Identify which cell holds the provided text, then report its [x, y] central coordinate. 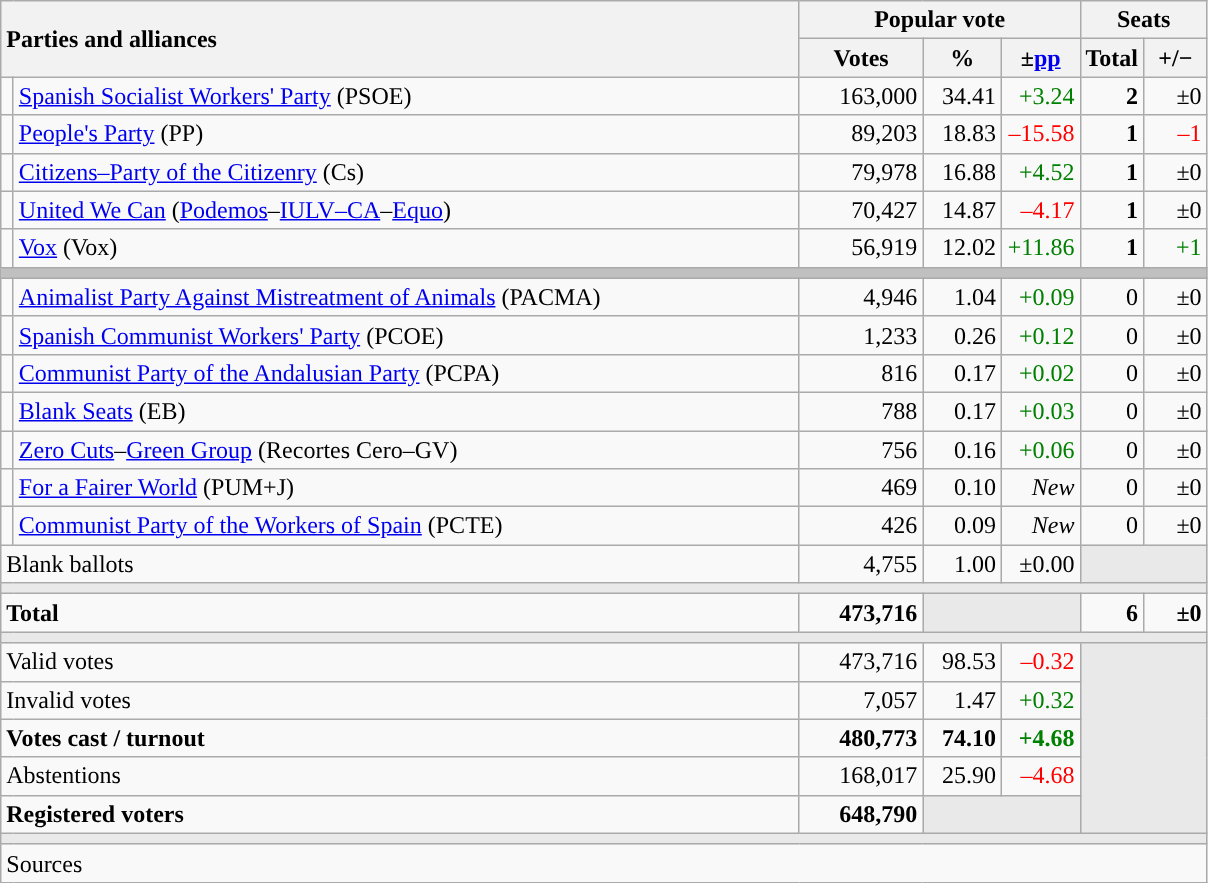
–4.68 [1040, 776]
Spanish Socialist Workers' Party (PSOE) [406, 96]
±pp [1040, 58]
United We Can (Podemos–IULV–CA–Equo) [406, 210]
426 [861, 526]
2 [1112, 96]
Registered voters [400, 814]
Popular vote [940, 20]
Citizens–Party of the Citizenry (Cs) [406, 172]
–0.32 [1040, 662]
0.09 [962, 526]
+0.06 [1040, 449]
4,755 [861, 564]
Communist Party of the Workers of Spain (PCTE) [406, 526]
+1 [1176, 248]
+0.32 [1040, 700]
1.47 [962, 700]
Communist Party of the Andalusian Party (PCPA) [406, 373]
Votes cast / turnout [400, 738]
89,203 [861, 134]
18.83 [962, 134]
Seats [1144, 20]
0.26 [962, 335]
Invalid votes [400, 700]
Parties and alliances [400, 39]
±0.00 [1040, 564]
168,017 [861, 776]
For a Fairer World (PUM+J) [406, 488]
People's Party (PP) [406, 134]
648,790 [861, 814]
16.88 [962, 172]
12.02 [962, 248]
–4.17 [1040, 210]
163,000 [861, 96]
788 [861, 411]
756 [861, 449]
+0.03 [1040, 411]
7,057 [861, 700]
Spanish Communist Workers' Party (PCOE) [406, 335]
Blank Seats (EB) [406, 411]
4,946 [861, 297]
6 [1112, 613]
+11.86 [1040, 248]
Zero Cuts–Green Group (Recortes Cero–GV) [406, 449]
14.87 [962, 210]
Vox (Vox) [406, 248]
Valid votes [400, 662]
0.10 [962, 488]
+4.68 [1040, 738]
816 [861, 373]
+3.24 [1040, 96]
0.16 [962, 449]
Blank ballots [400, 564]
1,233 [861, 335]
98.53 [962, 662]
1.04 [962, 297]
% [962, 58]
+0.02 [1040, 373]
469 [861, 488]
+0.12 [1040, 335]
Votes [861, 58]
–15.58 [1040, 134]
79,978 [861, 172]
70,427 [861, 210]
25.90 [962, 776]
56,919 [861, 248]
74.10 [962, 738]
Animalist Party Against Mistreatment of Animals (PACMA) [406, 297]
+0.09 [1040, 297]
+4.52 [1040, 172]
+/− [1176, 58]
–1 [1176, 134]
34.41 [962, 96]
480,773 [861, 738]
Abstentions [400, 776]
1.00 [962, 564]
Sources [604, 863]
